Pinpoint the cell where the given text exists, returning its [X, Y] midpoint coordinate. 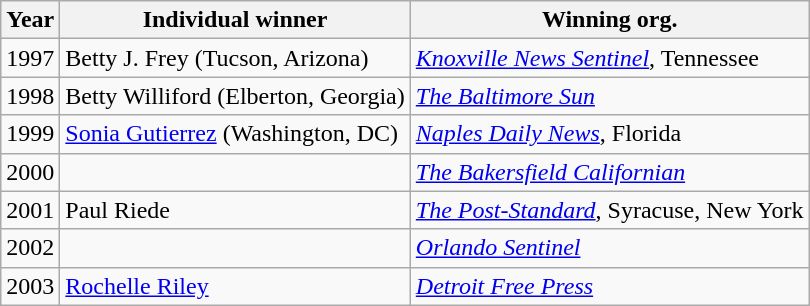
Sonia Gutierrez (Washington, DC) [235, 134]
Orlando Sentinel [610, 248]
Knoxville News Sentinel, Tennessee [610, 58]
Year [30, 20]
1998 [30, 96]
The Baltimore Sun [610, 96]
Betty J. Frey (Tucson, Arizona) [235, 58]
1997 [30, 58]
The Post-Standard, Syracuse, New York [610, 210]
2002 [30, 248]
Paul Riede [235, 210]
Rochelle Riley [235, 286]
Individual winner [235, 20]
2000 [30, 172]
The Bakersfield Californian [610, 172]
Detroit Free Press [610, 286]
2001 [30, 210]
1999 [30, 134]
Winning org. [610, 20]
Betty Williford (Elberton, Georgia) [235, 96]
Naples Daily News, Florida [610, 134]
2003 [30, 286]
